From the cell containing the given text, extract its center point as (X, Y) coordinate. 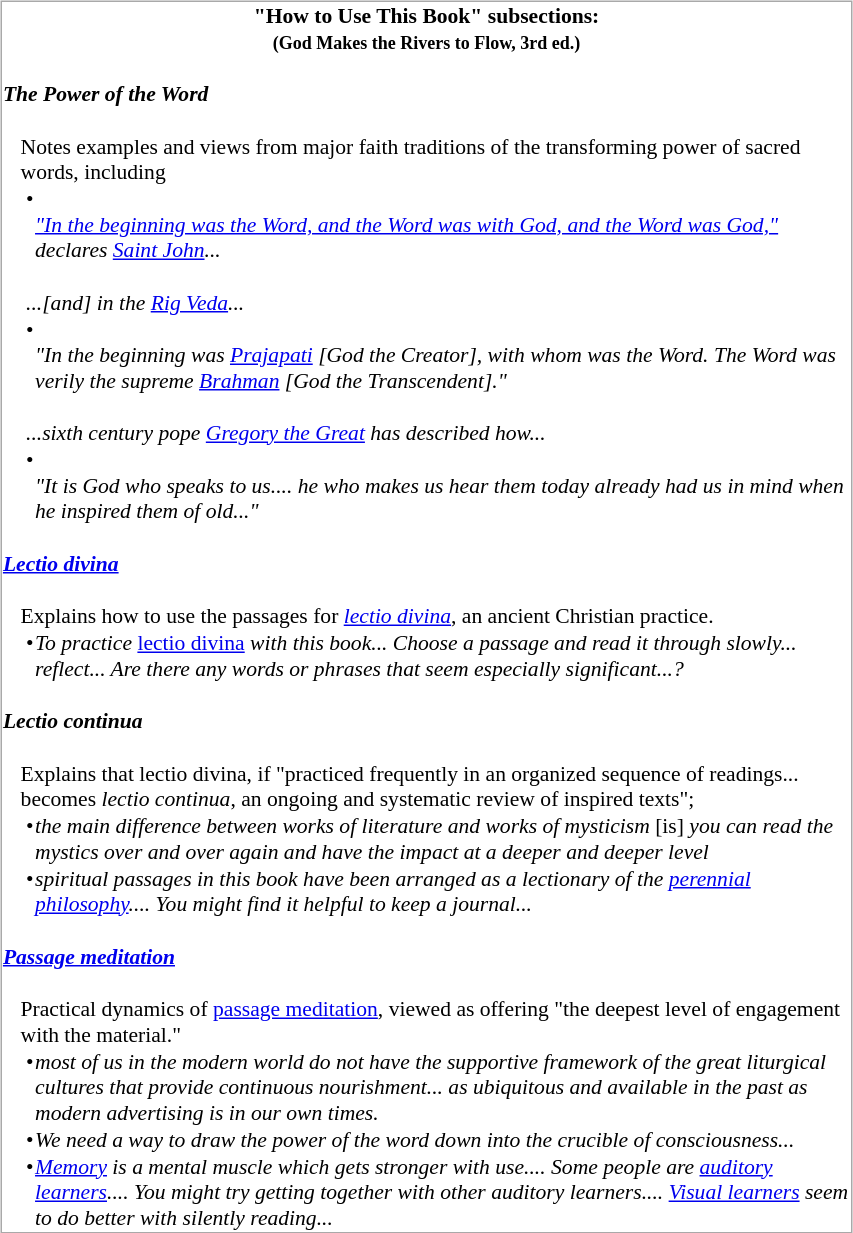
"It is God who speaks to us.... he who makes us hear them today already had us in mind when he inspired them of old..." (442, 485)
...sixth century pope Gregory the Great has described how... (436, 420)
"In the beginning was the Word, and the Word was with God, and the Word was God," declares Saint John... (442, 224)
Lectio continua (426, 708)
Notes examples and views from major faith traditions of the transforming power of sacred words, including (436, 146)
...[and] in the Rig Veda... (436, 290)
The Power of the Word (426, 80)
Practical dynamics of passage meditation, viewed as offering "the deepest level of engagement with the material." (436, 1008)
Passage meditation (426, 944)
Explains how to use the passages for lectio divina, an ancient Christian practice. (436, 602)
spiritual passages in this book have been arranged as a lectionary of the perennial philosophy.... You might find it helpful to keep a journal... (442, 890)
"In the beginning was Prajapati [God the Creator], with whom was the Word. The Word was verily the supreme Brahman [God the Transcendent]." (442, 354)
"How to Use This Book" subsections:(God Makes the Rivers to Flow, 3rd ed.) (426, 28)
We need a way to draw the power of the word down into the crucible of consciousness... (442, 1139)
Lectio divina (426, 550)
